For the text-containing cell, return its midpoint in (x, y) coordinate format. 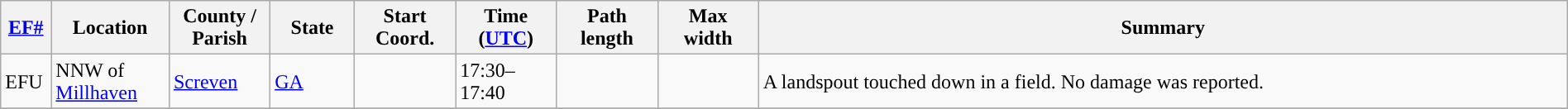
State (313, 28)
Summary (1163, 28)
EF# (26, 28)
A landspout touched down in a field. No damage was reported. (1163, 81)
Screven (219, 81)
EFU (26, 81)
County / Parish (219, 28)
GA (313, 81)
NNW of Millhaven (111, 81)
Start Coord. (404, 28)
17:30–17:40 (506, 81)
Max width (708, 28)
Location (111, 28)
Time (UTC) (506, 28)
Path length (607, 28)
